Pinpoint the cell where the given text exists, returning its [x, y] midpoint coordinate. 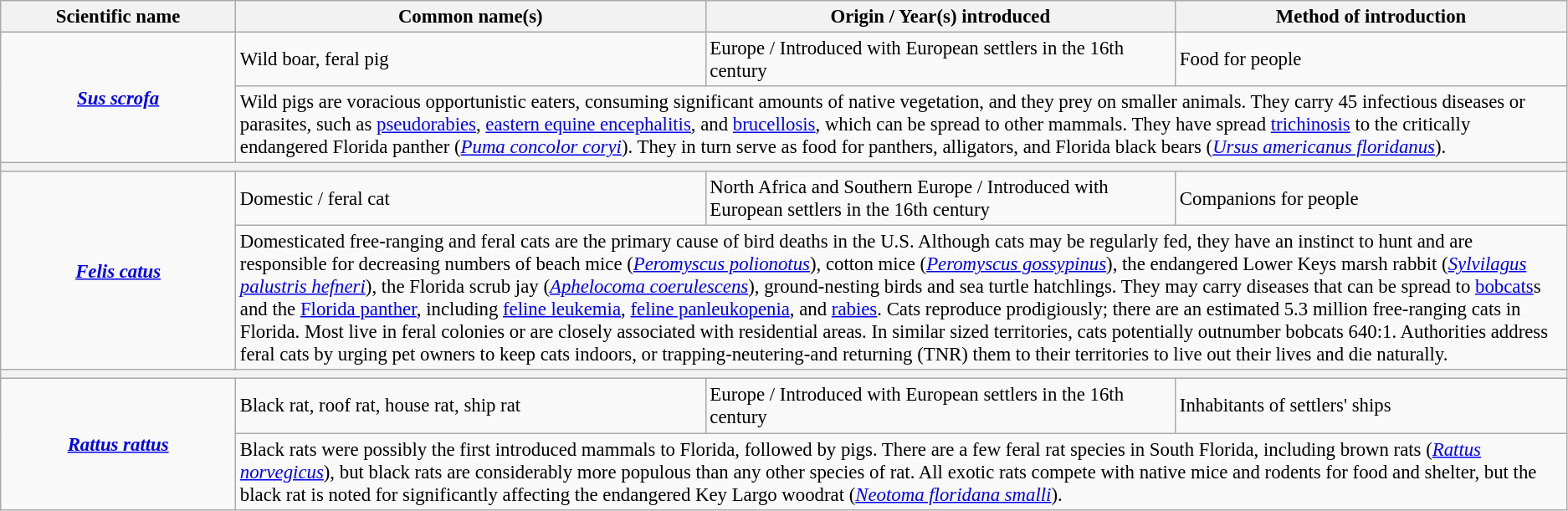
Food for people [1371, 60]
Sus scrofa [119, 98]
Origin / Year(s) introduced [940, 17]
Rattus rattus [119, 444]
Method of introduction [1371, 17]
Companions for people [1371, 199]
North Africa and Southern Europe / Introduced with European settlers in the 16th century [940, 199]
Felis catus [119, 271]
Scientific name [119, 17]
Inhabitants of settlers' ships [1371, 406]
Common name(s) [471, 17]
Wild boar, feral pig [471, 60]
Black rat, roof rat, house rat, ship rat [471, 406]
Domestic / feral cat [471, 199]
